Return (x, y) of the center of cell containing provided text 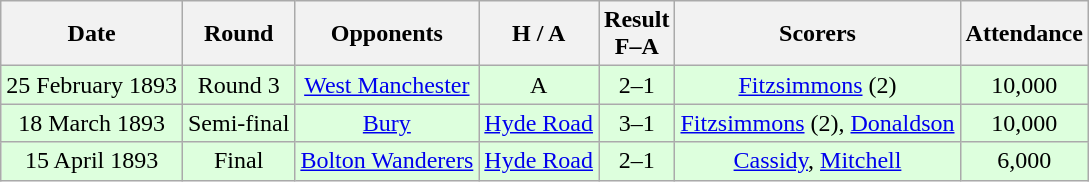
West Manchester (387, 85)
Opponents (387, 34)
15 April 1893 (92, 161)
Date (92, 34)
Bolton Wanderers (387, 161)
Round 3 (238, 85)
Final (238, 161)
H / A (539, 34)
ResultF–A (637, 34)
Cassidy, Mitchell (818, 161)
Scorers (818, 34)
3–1 (637, 123)
Fitzsimmons (2), Donaldson (818, 123)
Attendance (1024, 34)
6,000 (1024, 161)
25 February 1893 (92, 85)
Round (238, 34)
Bury (387, 123)
18 March 1893 (92, 123)
A (539, 85)
Fitzsimmons (2) (818, 85)
Semi-final (238, 123)
